Return the (x, y) coordinate for the center point of the cell that contains the specified text.  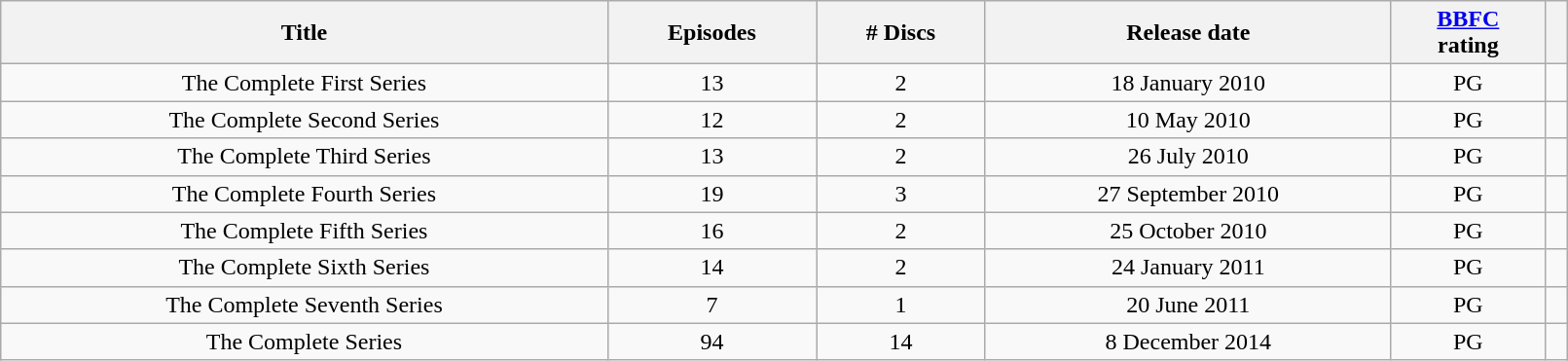
The Complete Third Series (304, 157)
Title (304, 33)
8 December 2014 (1187, 342)
BBFCrating (1468, 33)
The Complete Series (304, 342)
3 (901, 194)
Episodes (712, 33)
18 January 2010 (1187, 83)
1 (901, 305)
27 September 2010 (1187, 194)
The Complete First Series (304, 83)
10 May 2010 (1187, 120)
12 (712, 120)
20 June 2011 (1187, 305)
24 January 2011 (1187, 268)
The Complete Second Series (304, 120)
The Complete Seventh Series (304, 305)
The Complete Sixth Series (304, 268)
The Complete Fourth Series (304, 194)
7 (712, 305)
25 October 2010 (1187, 231)
94 (712, 342)
16 (712, 231)
Release date (1187, 33)
19 (712, 194)
# Discs (901, 33)
The Complete Fifth Series (304, 231)
26 July 2010 (1187, 157)
